Pinpoint the cell where the given text exists, returning its (X, Y) midpoint coordinate. 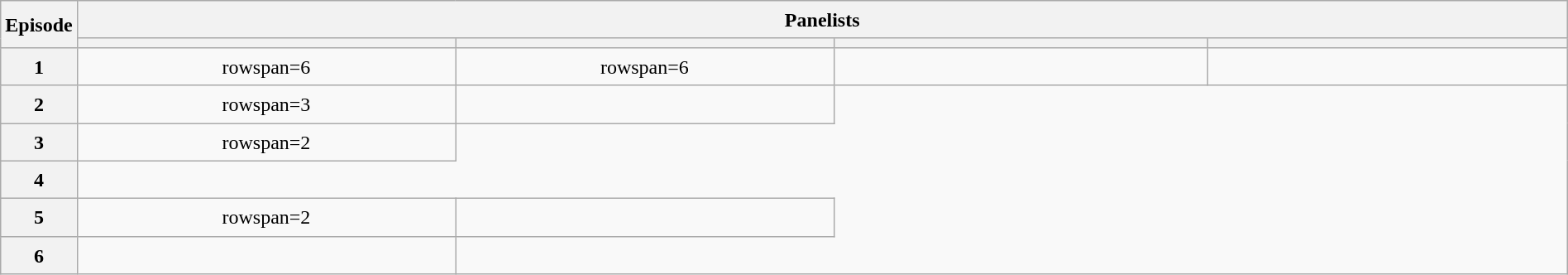
6 (39, 255)
2 (39, 104)
Episode (39, 25)
4 (39, 180)
1 (39, 66)
Panelists (822, 20)
rowspan=3 (266, 104)
3 (39, 142)
5 (39, 218)
